Pinpoint the cell where the given text exists, returning its [x, y] midpoint coordinate. 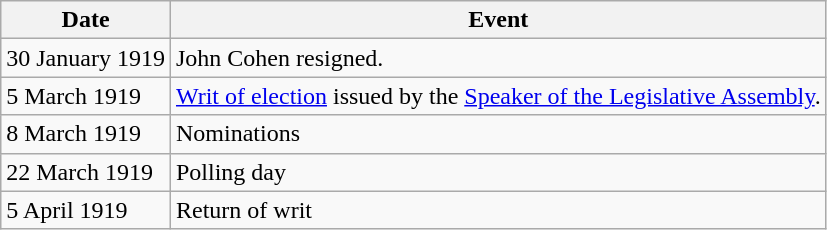
8 March 1919 [86, 134]
22 March 1919 [86, 172]
30 January 1919 [86, 58]
5 April 1919 [86, 210]
Nominations [498, 134]
Return of writ [498, 210]
John Cohen resigned. [498, 58]
Writ of election issued by the Speaker of the Legislative Assembly. [498, 96]
Event [498, 20]
Date [86, 20]
5 March 1919 [86, 96]
Polling day [498, 172]
